Return the [x, y] coordinate for the center point of the cell that contains the specified text.  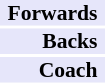
Forwards [52, 13]
Coach [52, 70]
Backs [52, 41]
